For the text-containing cell, return its midpoint in [x, y] coordinate format. 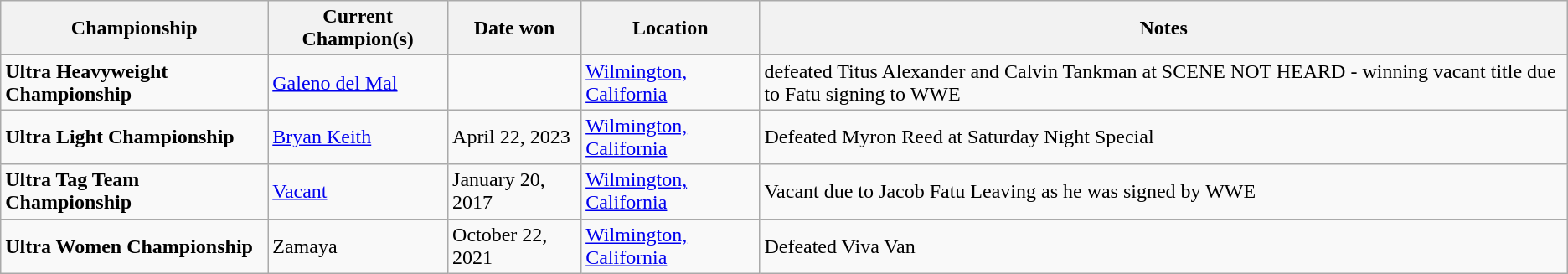
Vacant due to Jacob Fatu Leaving as he was signed by WWE [1163, 191]
Championship [134, 28]
Bryan Keith [358, 137]
Zamaya [358, 246]
January 20, 2017 [514, 191]
Ultra Tag Team Championship [134, 191]
Vacant [358, 191]
Notes [1163, 28]
Current Champion(s) [358, 28]
Ultra Light Championship [134, 137]
defeated Titus Alexander and Calvin Tankman at SCENE NOT HEARD - winning vacant title due to Fatu signing to WWE [1163, 82]
Date won [514, 28]
October 22, 2021 [514, 246]
Ultra Women Championship [134, 246]
April 22, 2023 [514, 137]
Galeno del Mal [358, 82]
Defeated Viva Van [1163, 246]
Defeated Myron Reed at Saturday Night Special [1163, 137]
Ultra Heavyweight Championship [134, 82]
Location [670, 28]
